Pinpoint the cell where the given text exists, returning its (X, Y) midpoint coordinate. 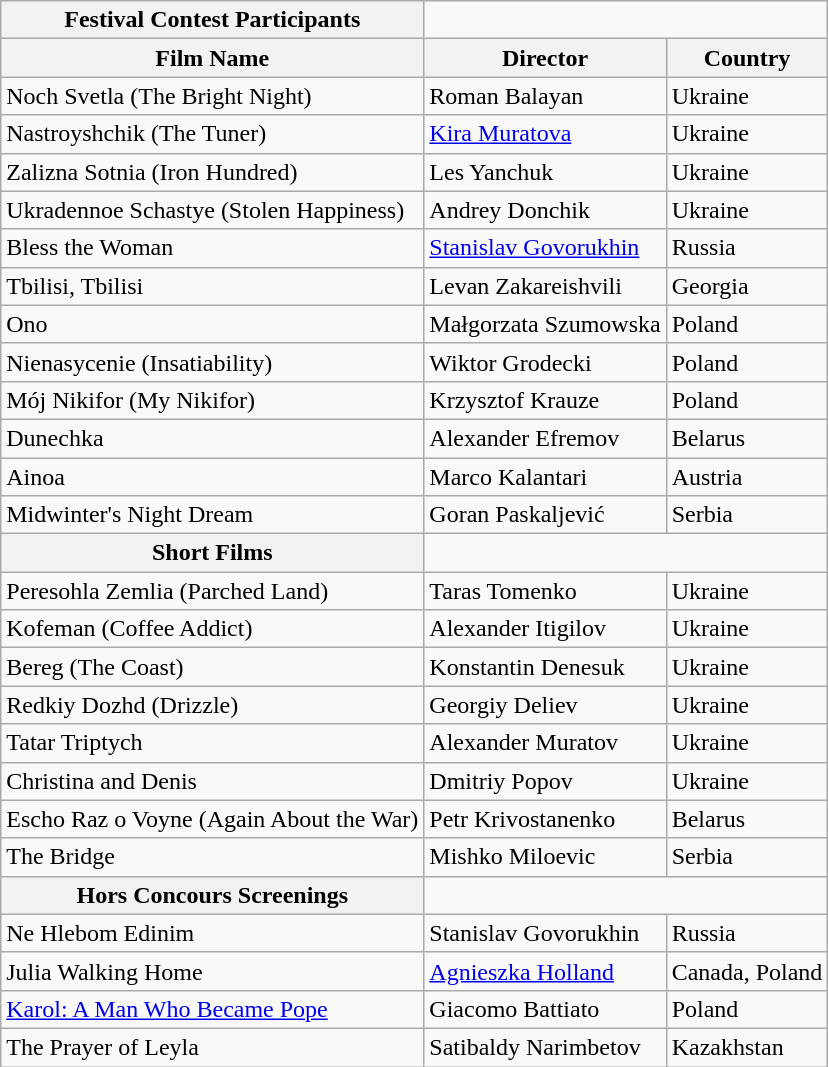
Film Name (212, 58)
Alexander Itigilov (545, 629)
Noch Svetla (The Bright Night) (212, 96)
Petr Krivostanenko (545, 819)
Hors Concours Screenings (212, 895)
Alexander Muratov (545, 743)
Ainoa (212, 477)
Georgiy Deliev (545, 705)
Krzysztof Krauze (545, 400)
Les Yanchuk (545, 172)
Tatar Triptych (212, 743)
Dmitriy Popov (545, 781)
Tbilisi, Tbilisi (212, 286)
Ono (212, 324)
Konstantin Denesuk (545, 667)
Midwinter's Night Dream (212, 515)
Escho Raz o Voyne (Again About the War) (212, 819)
Kira Muratova (545, 134)
Canada, Poland (747, 971)
Country (747, 58)
Bless the Woman (212, 248)
Małgorzata Szumowska (545, 324)
Christina and Denis (212, 781)
Roman Balayan (545, 96)
Taras Tomenko (545, 591)
Satibaldy Narimbetov (545, 1047)
Kofeman (Coffee Addict) (212, 629)
Georgia (747, 286)
Kazakhstan (747, 1047)
Ne Hlebom Edinim (212, 933)
Dunechka (212, 438)
Peresohla Zemlia (Parched Land) (212, 591)
Julia Walking Home (212, 971)
Mishko Miloevic (545, 857)
The Bridge (212, 857)
Short Films (212, 553)
Redkiy Dozhd (Drizzle) (212, 705)
Alexander Efremov (545, 438)
Nienasycenie (Insatiability) (212, 362)
Ukradennoe Schastye (Stolen Happiness) (212, 210)
Marco Kalantari (545, 477)
Wiktor Grodecki (545, 362)
Director (545, 58)
Karol: A Man Who Became Pope (212, 1009)
Zalizna Sotnia (Iron Hundred) (212, 172)
Mój Nikifor (My Nikifor) (212, 400)
Goran Paskaljević (545, 515)
Levan Zakareishvili (545, 286)
Agnieszka Holland (545, 971)
Andrey Donchik (545, 210)
Austria (747, 477)
Giacomo Battiato (545, 1009)
The Prayer of Leyla (212, 1047)
Festival Contest Participants (212, 20)
Bereg (The Сoast) (212, 667)
Nastroyshchik (The Tuner) (212, 134)
